Identify which cell holds the provided text, then report its [x, y] central coordinate. 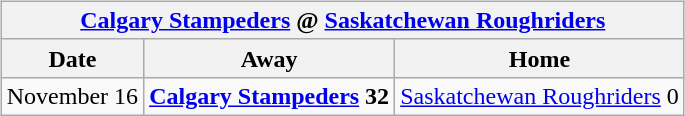
Saskatchewan Roughriders 0 [540, 96]
Calgary Stampeders 32 [270, 96]
Home [540, 58]
November 16 [72, 96]
Calgary Stampeders @ Saskatchewan Roughriders [342, 20]
Date [72, 58]
Away [270, 58]
